For the text-containing cell, return its midpoint in [x, y] coordinate format. 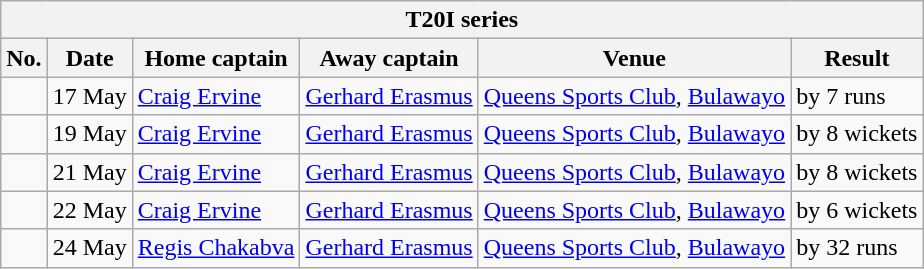
Venue [634, 58]
24 May [90, 248]
by 32 runs [857, 248]
Regis Chakabva [216, 248]
Home captain [216, 58]
17 May [90, 96]
T20I series [462, 20]
No. [24, 58]
Date [90, 58]
21 May [90, 172]
19 May [90, 134]
22 May [90, 210]
Result [857, 58]
by 6 wickets [857, 210]
Away captain [389, 58]
by 7 runs [857, 96]
